Find where the given text appears and provide that cell's center as [x, y] coordinate. 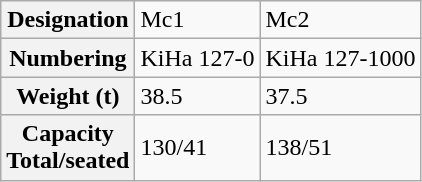
130/41 [198, 148]
CapacityTotal/seated [68, 148]
Weight (t) [68, 96]
Numbering [68, 58]
Mc1 [198, 20]
Designation [68, 20]
Mc2 [340, 20]
KiHa 127-1000 [340, 58]
37.5 [340, 96]
138/51 [340, 148]
KiHa 127-0 [198, 58]
38.5 [198, 96]
